Detect which cell encompasses the target text, then output its [X, Y] center coordinate. 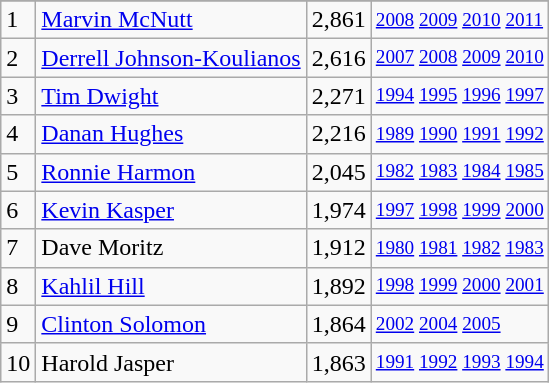
5 [18, 172]
1997 1998 1999 2000 [460, 210]
2,271 [338, 96]
2,861 [338, 20]
10 [18, 362]
2 [18, 58]
2,616 [338, 58]
1,912 [338, 248]
Harold Jasper [171, 362]
1,892 [338, 286]
8 [18, 286]
1989 1990 1991 1992 [460, 134]
Kevin Kasper [171, 210]
Tim Dwight [171, 96]
Ronnie Harmon [171, 172]
2008 2009 2010 2011 [460, 20]
1,974 [338, 210]
1998 1999 2000 2001 [460, 286]
Clinton Solomon [171, 324]
1,864 [338, 324]
1 [18, 20]
Derrell Johnson-Koulianos [171, 58]
1994 1995 1996 1997 [460, 96]
1980 1981 1982 1983 [460, 248]
1,863 [338, 362]
6 [18, 210]
2,216 [338, 134]
Kahlil Hill [171, 286]
1982 1983 1984 1985 [460, 172]
9 [18, 324]
4 [18, 134]
1991 1992 1993 1994 [460, 362]
Dave Moritz [171, 248]
2002 2004 2005 [460, 324]
2,045 [338, 172]
3 [18, 96]
Danan Hughes [171, 134]
2007 2008 2009 2010 [460, 58]
Marvin McNutt [171, 20]
7 [18, 248]
